Provide the (X, Y) coordinate of the cell's center where the given text is located.  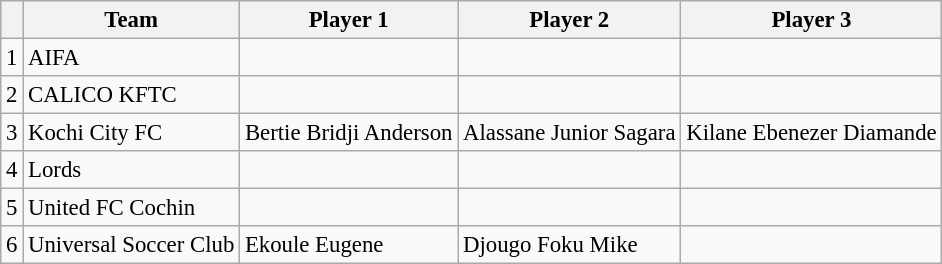
2 (12, 95)
Lords (132, 170)
3 (12, 133)
Bertie Bridji Anderson (349, 133)
Player 2 (570, 20)
AIFA (132, 58)
United FC Cochin (132, 208)
Ekoule Eugene (349, 245)
4 (12, 170)
CALICO KFTC (132, 95)
Universal Soccer Club (132, 245)
Kilane Ebenezer Diamande (812, 133)
6 (12, 245)
5 (12, 208)
1 (12, 58)
Alassane Junior Sagara (570, 133)
Team (132, 20)
Djougo Foku Mike (570, 245)
Kochi City FC (132, 133)
Player 1 (349, 20)
Player 3 (812, 20)
